Pinpoint the cell where the given text exists, returning its [X, Y] midpoint coordinate. 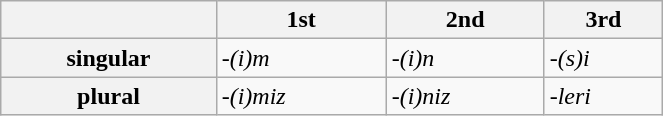
-(s)i [604, 58]
2nd [465, 20]
plural [108, 96]
singular [108, 58]
-leri [604, 96]
-(i)miz [301, 96]
-(i)n [465, 58]
3rd [604, 20]
1st [301, 20]
-(i)m [301, 58]
-(i)niz [465, 96]
